Extract the (X, Y) coordinate from the center of the cell holding the provided text.  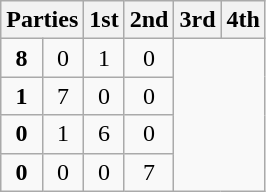
2nd (149, 20)
8 (22, 58)
3rd (198, 20)
Parties (42, 20)
4th (243, 20)
6 (104, 134)
1st (104, 20)
